Detect which cell encompasses the target text, then output its (x, y) center coordinate. 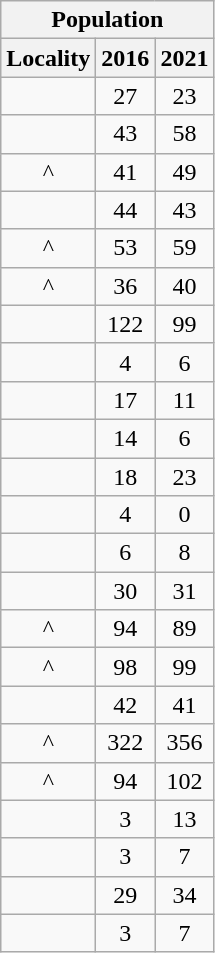
Population (108, 20)
89 (184, 629)
44 (126, 210)
322 (126, 743)
29 (126, 895)
122 (126, 324)
36 (126, 286)
34 (184, 895)
40 (184, 286)
49 (184, 172)
30 (126, 591)
18 (126, 477)
2016 (126, 58)
2021 (184, 58)
27 (126, 96)
0 (184, 515)
98 (126, 667)
31 (184, 591)
Locality (48, 58)
11 (184, 400)
59 (184, 248)
42 (126, 705)
14 (126, 438)
356 (184, 743)
53 (126, 248)
13 (184, 819)
8 (184, 553)
58 (184, 134)
17 (126, 400)
102 (184, 781)
